Return [x, y] of the center of cell containing provided text 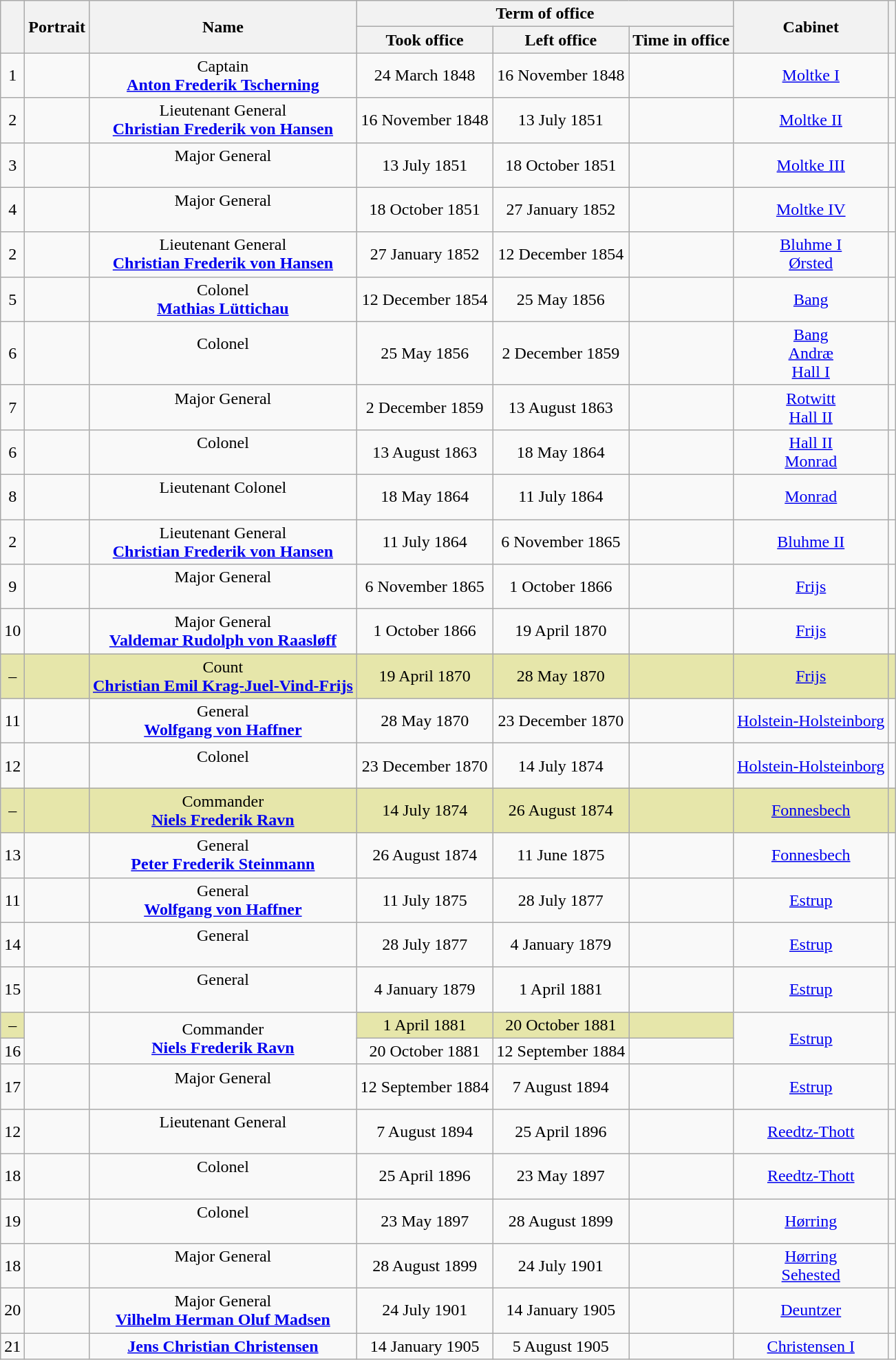
RotwittHall II [811, 407]
ColonelMathias Lüttichau [223, 299]
CountChristian Emil Krag-Juel-Vind-Frijs [223, 676]
GeneralPeter Frederik Steinmann [223, 855]
17 [12, 1086]
Moltke III [811, 165]
Moltke I [811, 76]
Deuntzer [811, 1310]
4 [12, 209]
9 [12, 586]
Left office [561, 40]
Cabinet [811, 27]
Hørring [811, 1221]
Lieutenant Colonel [223, 497]
19 [12, 1221]
Moltke II [811, 120]
HørringSehested [811, 1266]
14 [12, 944]
Christensen I [811, 1346]
11 June 1875 [561, 855]
20 [12, 1310]
Bang [811, 299]
8 [12, 497]
Time in office [681, 40]
Lieutenant General [223, 1131]
7 [12, 407]
15 [12, 990]
Jens Christian Christensen [223, 1346]
5 [12, 299]
Major GeneralVilhelm Herman Oluf Madsen [223, 1310]
Hall IIMonrad [811, 451]
24 March 1848 [425, 76]
10 [12, 632]
BangAndræHall I [811, 353]
1 [12, 76]
Major GeneralValdemar Rudolph von Raasløff [223, 632]
Portrait [57, 27]
16 [12, 1051]
3 [12, 165]
Moltke IV [811, 209]
13 [12, 855]
Name [223, 27]
Bluhme II [811, 541]
Bluhme IØrsted [811, 255]
Took office [425, 40]
Monrad [811, 497]
21 [12, 1346]
CaptainAnton Frederik Tscherning [223, 76]
11 July 1875 [425, 900]
5 August 1905 [561, 1346]
Term of office [545, 14]
